Determine the [x, y] coordinate at the center of the cell enclosing the given text.  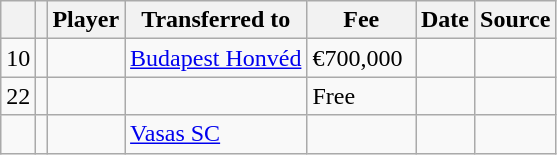
Player [86, 20]
Vasas SC [216, 134]
Fee [362, 20]
22 [18, 96]
Free [362, 96]
Source [516, 20]
Date [446, 20]
Budapest Honvéd [216, 58]
10 [18, 58]
Transferred to [216, 20]
€700,000 [362, 58]
